Extract the (X, Y) coordinate from the center of the cell holding the provided text.  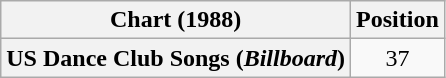
Position (398, 20)
US Dance Club Songs (Billboard) (176, 58)
Chart (1988) (176, 20)
37 (398, 58)
